Locate the cell with the specified text and output its (x, y) center coordinate. 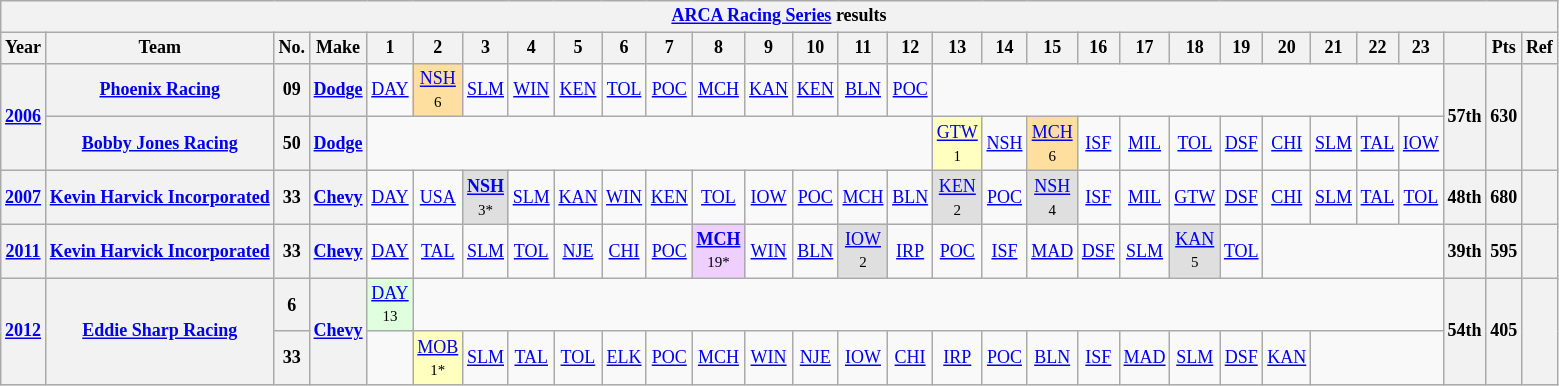
NSH4 (1052, 197)
18 (1195, 48)
11 (863, 48)
21 (1334, 48)
MCH6 (1052, 144)
50 (292, 144)
Bobby Jones Racing (160, 144)
9 (769, 48)
5 (578, 48)
Team (160, 48)
16 (1099, 48)
12 (910, 48)
KEN2 (957, 197)
8 (718, 48)
54th (1464, 332)
1 (390, 48)
2012 (24, 332)
595 (1504, 251)
USA (438, 197)
MCH19* (718, 251)
22 (1377, 48)
20 (1287, 48)
630 (1504, 116)
NSH6 (438, 90)
23 (1422, 48)
Phoenix Racing (160, 90)
IOW2 (863, 251)
NSH3* (486, 197)
57th (1464, 116)
ARCA Racing Series results (779, 16)
15 (1052, 48)
14 (1004, 48)
680 (1504, 197)
ELK (624, 358)
39th (1464, 251)
48th (1464, 197)
GTW (1195, 197)
NSH (1004, 144)
Ref (1540, 48)
19 (1242, 48)
GTW1 (957, 144)
Year (24, 48)
7 (669, 48)
10 (815, 48)
Pts (1504, 48)
Make (338, 48)
DAY13 (390, 305)
3 (486, 48)
4 (531, 48)
No. (292, 48)
Eddie Sharp Racing (160, 332)
13 (957, 48)
2006 (24, 116)
2007 (24, 197)
09 (292, 90)
17 (1144, 48)
MOB1* (438, 358)
2 (438, 48)
KAN5 (1195, 251)
405 (1504, 332)
2011 (24, 251)
